Find where the given text appears and provide that cell's center as [x, y] coordinate. 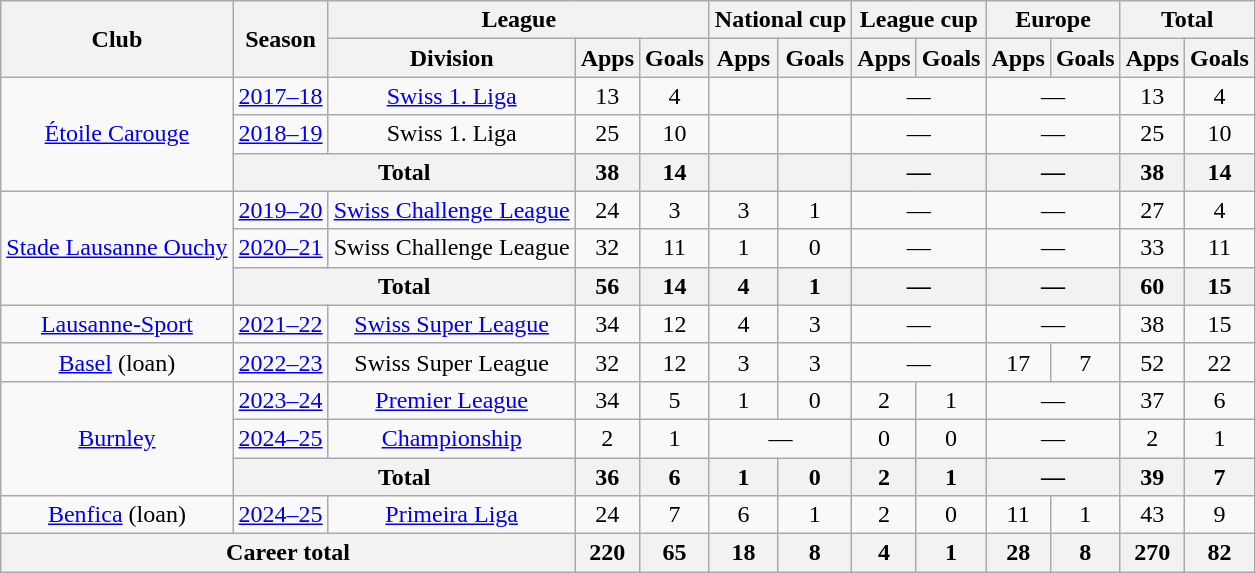
56 [607, 286]
Burnley [117, 438]
Division [452, 58]
28 [1018, 553]
18 [743, 553]
Premier League [452, 400]
36 [607, 477]
Primeira Liga [452, 515]
Career total [288, 553]
2018–19 [280, 134]
5 [675, 400]
League cup [919, 20]
National cup [780, 20]
17 [1018, 362]
37 [1152, 400]
2019–20 [280, 210]
Étoile Carouge [117, 134]
Club [117, 39]
65 [675, 553]
2023–24 [280, 400]
Championship [452, 438]
82 [1220, 553]
270 [1152, 553]
Season [280, 39]
2020–21 [280, 248]
Stade Lausanne Ouchy [117, 248]
43 [1152, 515]
39 [1152, 477]
Lausanne-Sport [117, 324]
52 [1152, 362]
2017–18 [280, 96]
27 [1152, 210]
9 [1220, 515]
33 [1152, 248]
Basel (loan) [117, 362]
60 [1152, 286]
2022–23 [280, 362]
22 [1220, 362]
Benfica (loan) [117, 515]
Europe [1053, 20]
League [518, 20]
2021–22 [280, 324]
220 [607, 553]
